Locate the cell with the specified text and output its (x, y) center coordinate. 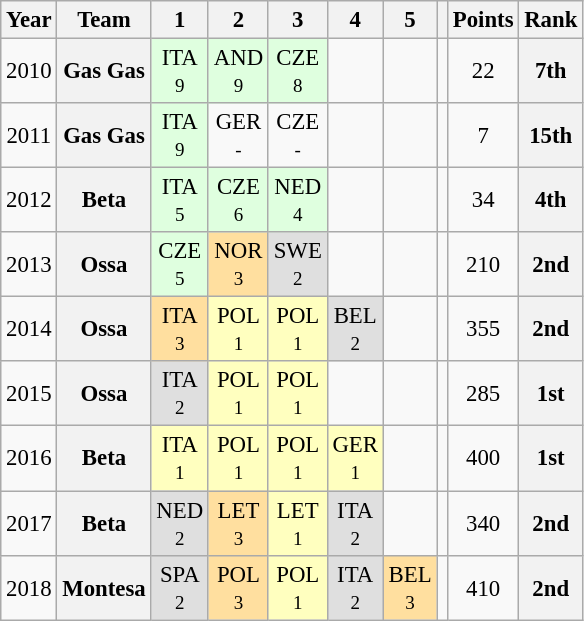
2018 (29, 588)
2016 (29, 458)
2010 (29, 72)
22 (482, 72)
GER1 (355, 458)
4 (355, 20)
Team (104, 20)
CZE5 (180, 264)
1 (180, 20)
5 (410, 20)
7th (551, 72)
LET3 (238, 524)
410 (482, 588)
340 (482, 524)
210 (482, 264)
NOR3 (238, 264)
2011 (29, 136)
BEL3 (410, 588)
CZE8 (298, 72)
Year (29, 20)
2015 (29, 394)
2014 (29, 330)
CZE6 (238, 200)
GER- (238, 136)
4th (551, 200)
34 (482, 200)
Rank (551, 20)
ITA1 (180, 458)
BEL2 (355, 330)
ITA3 (180, 330)
NED4 (298, 200)
NED2 (180, 524)
2017 (29, 524)
Points (482, 20)
3 (298, 20)
7 (482, 136)
ITA5 (180, 200)
CZE- (298, 136)
SPA2 (180, 588)
15th (551, 136)
SWE2 (298, 264)
Montesa (104, 588)
POL3 (238, 588)
AND9 (238, 72)
355 (482, 330)
2012 (29, 200)
400 (482, 458)
LET1 (298, 524)
2 (238, 20)
2013 (29, 264)
285 (482, 394)
